Output the [X, Y] coordinate of the center of the cell containing the given text.  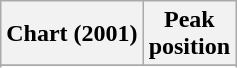
Peak position [189, 34]
Chart (2001) [72, 34]
